From the cell containing the given text, extract its center point as (X, Y) coordinate. 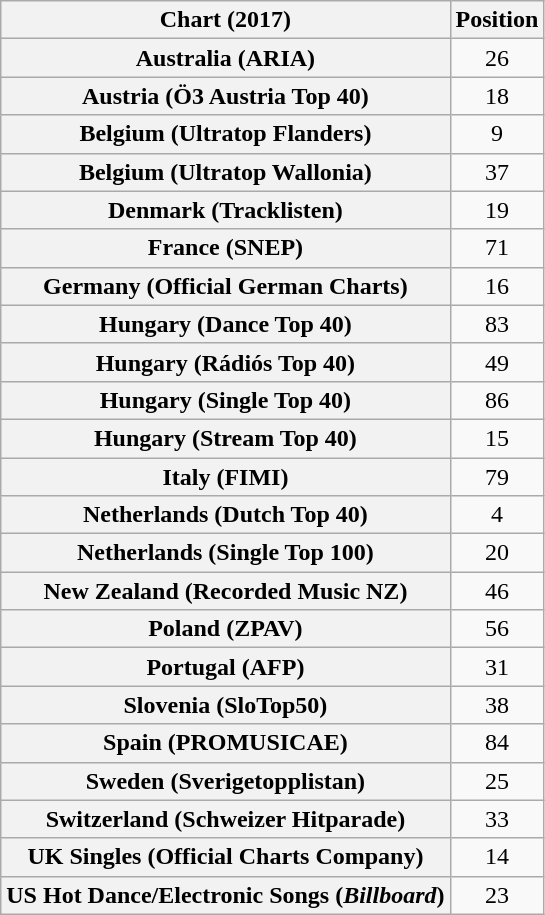
Hungary (Dance Top 40) (226, 324)
86 (497, 400)
Australia (ARIA) (226, 58)
26 (497, 58)
83 (497, 324)
New Zealand (Recorded Music NZ) (226, 591)
Italy (FIMI) (226, 477)
9 (497, 134)
UK Singles (Official Charts Company) (226, 857)
25 (497, 781)
Poland (ZPAV) (226, 629)
Belgium (Ultratop Flanders) (226, 134)
79 (497, 477)
Portugal (AFP) (226, 667)
Spain (PROMUSICAE) (226, 743)
Austria (Ö3 Austria Top 40) (226, 96)
71 (497, 248)
14 (497, 857)
46 (497, 591)
15 (497, 438)
33 (497, 819)
Slovenia (SloTop50) (226, 705)
Chart (2017) (226, 20)
19 (497, 210)
23 (497, 895)
56 (497, 629)
49 (497, 362)
38 (497, 705)
20 (497, 553)
Belgium (Ultratop Wallonia) (226, 172)
31 (497, 667)
US Hot Dance/Electronic Songs (Billboard) (226, 895)
Hungary (Single Top 40) (226, 400)
Germany (Official German Charts) (226, 286)
Netherlands (Single Top 100) (226, 553)
Netherlands (Dutch Top 40) (226, 515)
France (SNEP) (226, 248)
Denmark (Tracklisten) (226, 210)
4 (497, 515)
16 (497, 286)
Switzerland (Schweizer Hitparade) (226, 819)
Sweden (Sverigetopplistan) (226, 781)
84 (497, 743)
Position (497, 20)
Hungary (Rádiós Top 40) (226, 362)
37 (497, 172)
18 (497, 96)
Hungary (Stream Top 40) (226, 438)
